Return [X, Y] of the center of cell containing provided text 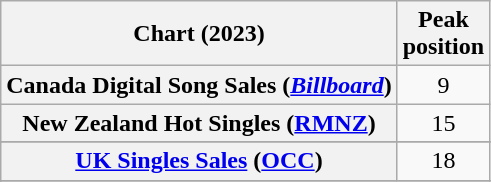
Peakposition [443, 34]
18 [443, 161]
9 [443, 85]
UK Singles Sales (OCC) [199, 161]
15 [443, 123]
Canada Digital Song Sales (Billboard) [199, 85]
New Zealand Hot Singles (RMNZ) [199, 123]
Chart (2023) [199, 34]
